Find where the given text appears and provide that cell's center as (X, Y) coordinate. 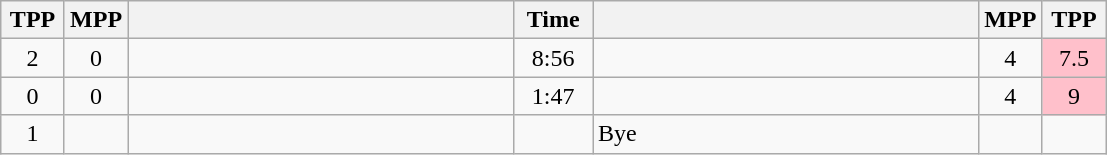
9 (1074, 96)
8:56 (554, 58)
Time (554, 20)
Bye (785, 134)
1 (33, 134)
1:47 (554, 96)
2 (33, 58)
7.5 (1074, 58)
